Determine the (X, Y) coordinate at the center of the cell enclosing the given text.  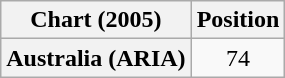
74 (238, 58)
Australia (ARIA) (96, 58)
Chart (2005) (96, 20)
Position (238, 20)
